Detect which cell encompasses the target text, then output its (x, y) center coordinate. 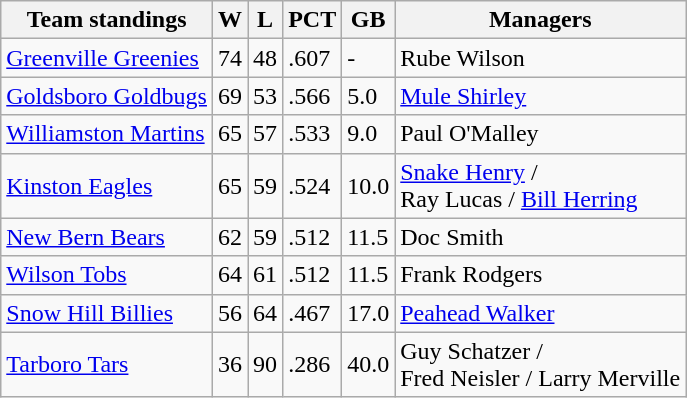
Snow Hill Billies (107, 313)
90 (266, 364)
.286 (312, 364)
Williamston Martins (107, 134)
Managers (540, 20)
48 (266, 58)
Snake Henry / Ray Lucas / Bill Herring (540, 186)
L (266, 20)
.467 (312, 313)
53 (266, 96)
- (368, 58)
.566 (312, 96)
GB (368, 20)
40.0 (368, 364)
36 (230, 364)
10.0 (368, 186)
Tarboro Tars (107, 364)
69 (230, 96)
61 (266, 275)
5.0 (368, 96)
62 (230, 237)
Kinston Eagles (107, 186)
.607 (312, 58)
Wilson Tobs (107, 275)
Mule Shirley (540, 96)
New Bern Bears (107, 237)
Guy Schatzer / Fred Neisler / Larry Merville (540, 364)
Peahead Walker (540, 313)
Rube Wilson (540, 58)
Goldsboro Goldbugs (107, 96)
PCT (312, 20)
17.0 (368, 313)
56 (230, 313)
.533 (312, 134)
74 (230, 58)
9.0 (368, 134)
Greenville Greenies (107, 58)
Doc Smith (540, 237)
Team standings (107, 20)
Frank Rodgers (540, 275)
W (230, 20)
Paul O'Malley (540, 134)
57 (266, 134)
.524 (312, 186)
